Detect which cell encompasses the target text, then output its [x, y] center coordinate. 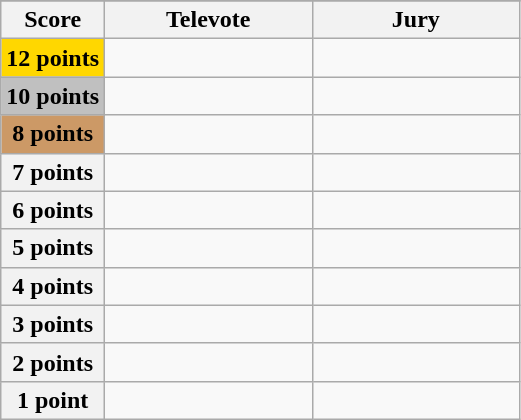
3 points [53, 324]
4 points [53, 286]
Jury [416, 20]
2 points [53, 362]
Televote [209, 20]
1 point [53, 400]
10 points [53, 96]
8 points [53, 134]
7 points [53, 172]
Score [53, 20]
6 points [53, 210]
5 points [53, 248]
12 points [53, 58]
